Output the (X, Y) coordinate of the center of the cell containing the given text.  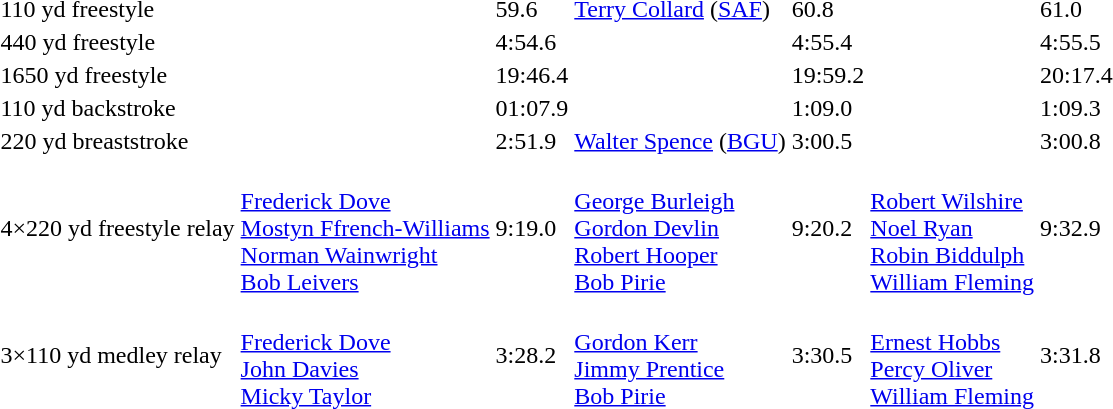
19:46.4 (532, 75)
1:09.0 (828, 108)
Frederick DoveMostyn Ffrench-WilliamsNorman WainwrightBob Leivers (365, 228)
Walter Spence (BGU) (680, 141)
9:20.2 (828, 228)
Robert WilshireNoel RyanRobin BiddulphWilliam Fleming (952, 228)
9:19.0 (532, 228)
01:07.9 (532, 108)
2:51.9 (532, 141)
3:00.5 (828, 141)
George BurleighGordon DevlinRobert HooperBob Pirie (680, 228)
19:59.2 (828, 75)
4:54.6 (532, 42)
4:55.4 (828, 42)
